Search for the cell housing the specified text and yield its [x, y] center coordinate. 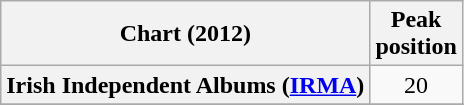
Irish Independent Albums (IRMA) [186, 85]
Chart (2012) [186, 34]
20 [416, 85]
Peakposition [416, 34]
